From the cell containing the given text, extract its center point as (X, Y) coordinate. 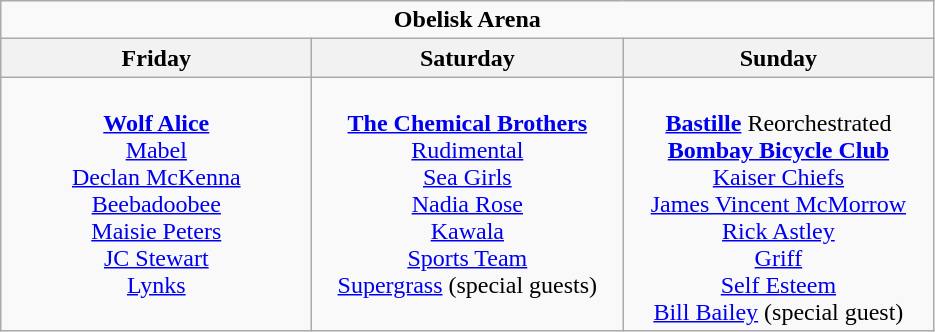
Friday (156, 58)
Obelisk Arena (468, 20)
The Chemical Brothers Rudimental Sea Girls Nadia Rose Kawala Sports Team Supergrass (special guests) (468, 204)
Saturday (468, 58)
Bastille Reorchestrated Bombay Bicycle Club Kaiser Chiefs James Vincent McMorrow Rick Astley Griff Self Esteem Bill Bailey (special guest) (778, 204)
Sunday (778, 58)
Wolf Alice Mabel Declan McKenna Beebadoobee Maisie Peters JC Stewart Lynks (156, 204)
